From the cell containing the given text, extract its center point as [X, Y] coordinate. 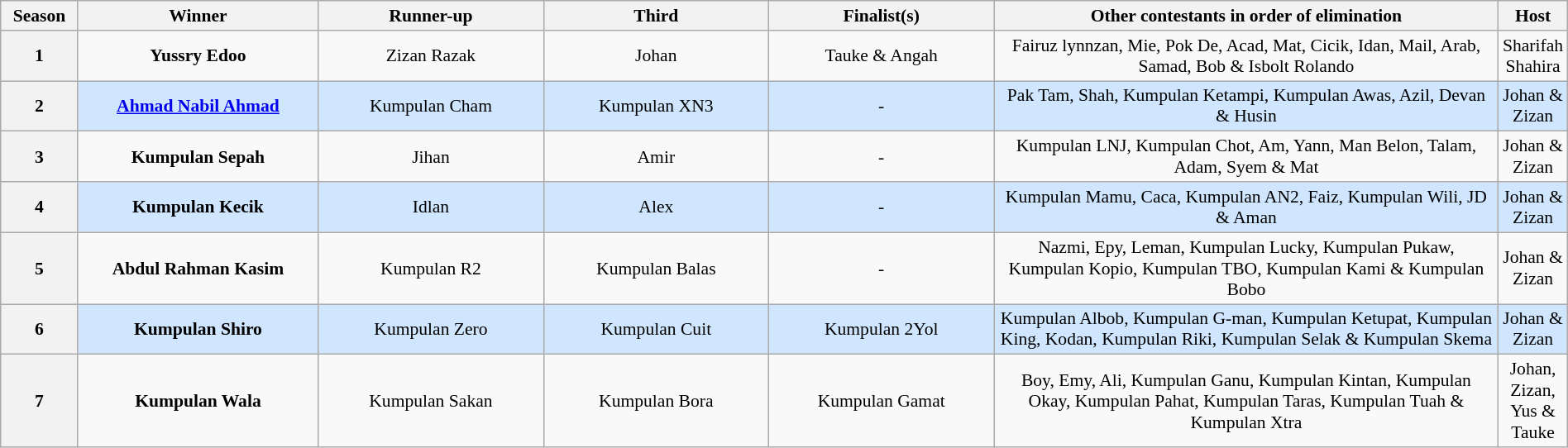
Pak Tam, Shah, Kumpulan Ketampi, Kumpulan Awas, Azil, Devan & Husin [1246, 106]
Finalist(s) [881, 16]
Kumpulan Kecik [198, 207]
Kumpulan Zero [431, 329]
Johan, Zizan, Yus & Tauke [1533, 401]
Jihan [431, 157]
Kumpulan Wala [198, 401]
Amir [656, 157]
5 [40, 268]
Alex [656, 207]
Kumpulan Albob, Kumpulan G-man, Kumpulan Ketupat, Kumpulan King, Kodan, Kumpulan Riki, Kumpulan Selak & Kumpulan Skema [1246, 329]
Kumpulan Balas [656, 268]
Kumpulan Gamat [881, 401]
Kumpulan R2 [431, 268]
Other contestants in order of elimination [1246, 16]
Kumpulan XN3 [656, 106]
Ahmad Nabil Ahmad [198, 106]
Kumpulan Mamu, Caca, Kumpulan AN2, Faiz, Kumpulan Wili, JD & Aman [1246, 207]
1 [40, 56]
Kumpulan 2Yol [881, 329]
Johan [656, 56]
Tauke & Angah [881, 56]
7 [40, 401]
4 [40, 207]
Yussry Edoo [198, 56]
Kumpulan Cham [431, 106]
Kumpulan Bora [656, 401]
Boy, Emy, Ali, Kumpulan Ganu, Kumpulan Kintan, Kumpulan Okay, Kumpulan Pahat, Kumpulan Taras, Kumpulan Tuah & Kumpulan Xtra [1246, 401]
Winner [198, 16]
6 [40, 329]
Third [656, 16]
Runner-up [431, 16]
Host [1533, 16]
3 [40, 157]
Idlan [431, 207]
Sharifah Shahira [1533, 56]
Season [40, 16]
2 [40, 106]
Zizan Razak [431, 56]
Kumpulan LNJ, Kumpulan Chot, Am, Yann, Man Belon, Talam, Adam, Syem & Mat [1246, 157]
Nazmi, Epy, Leman, Kumpulan Lucky, Kumpulan Pukaw, Kumpulan Kopio, Kumpulan TBO, Kumpulan Kami & Kumpulan Bobo [1246, 268]
Kumpulan Shiro [198, 329]
Fairuz lynnzan, Mie, Pok De, Acad, Mat, Cicik, Idan, Mail, Arab, Samad, Bob & Isbolt Rolando [1246, 56]
Kumpulan Sepah [198, 157]
Kumpulan Cuit [656, 329]
Kumpulan Sakan [431, 401]
Abdul Rahman Kasim [198, 268]
